Determine the [x, y] coordinate at the center of the cell enclosing the given text.  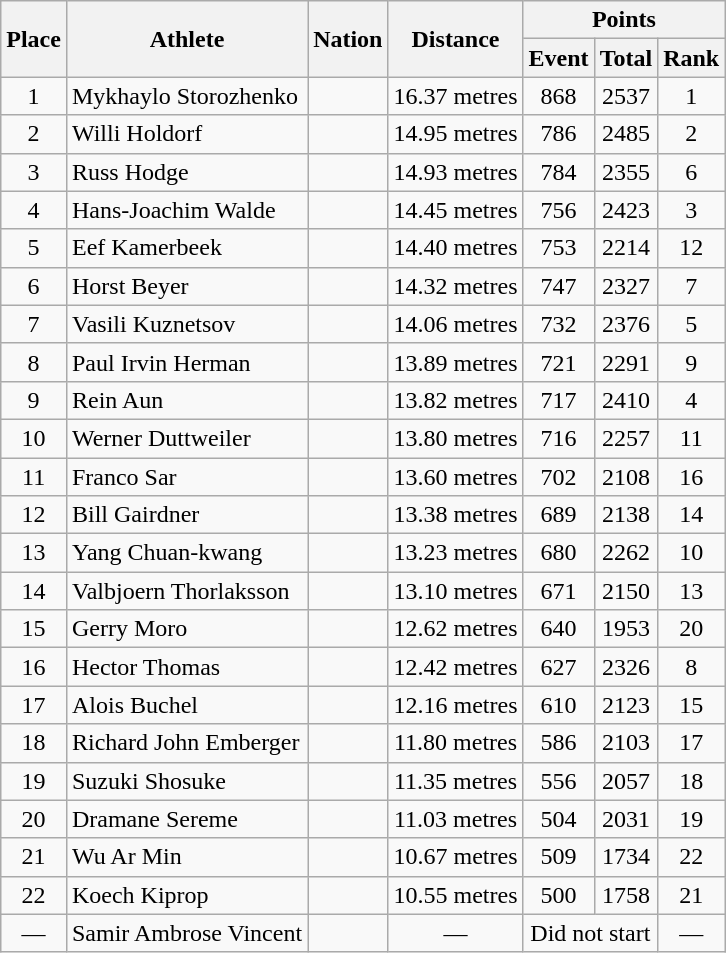
2214 [626, 248]
Bill Gairdner [186, 515]
2123 [626, 705]
689 [558, 515]
13.23 metres [456, 553]
13.10 metres [456, 591]
Hans-Joachim Walde [186, 210]
13.80 metres [456, 438]
Rank [692, 58]
Vasili Kuznetsov [186, 324]
11.35 metres [456, 781]
14.32 metres [456, 286]
14.93 metres [456, 172]
509 [558, 857]
2326 [626, 667]
Samir Ambrose Vincent [186, 933]
2410 [626, 400]
14.06 metres [456, 324]
Russ Hodge [186, 172]
12.62 metres [456, 629]
586 [558, 743]
Athlete [186, 39]
Alois Buchel [186, 705]
Gerry Moro [186, 629]
14.40 metres [456, 248]
Event [558, 58]
2537 [626, 96]
11.03 metres [456, 819]
2108 [626, 477]
640 [558, 629]
12.42 metres [456, 667]
16.37 metres [456, 96]
1734 [626, 857]
Points [624, 20]
13.89 metres [456, 362]
2150 [626, 591]
610 [558, 705]
Suzuki Shosuke [186, 781]
Mykhaylo Storozhenko [186, 96]
671 [558, 591]
786 [558, 134]
Distance [456, 39]
2291 [626, 362]
2057 [626, 781]
2423 [626, 210]
732 [558, 324]
2138 [626, 515]
14.45 metres [456, 210]
Werner Duttweiler [186, 438]
10.55 metres [456, 895]
Horst Beyer [186, 286]
13.82 metres [456, 400]
2103 [626, 743]
702 [558, 477]
Richard John Emberger [186, 743]
716 [558, 438]
11.80 metres [456, 743]
680 [558, 553]
500 [558, 895]
1953 [626, 629]
Hector Thomas [186, 667]
Dramane Sereme [186, 819]
Yang Chuan-kwang [186, 553]
13.60 metres [456, 477]
Eef Kamerbeek [186, 248]
Total [626, 58]
Wu Ar Min [186, 857]
2257 [626, 438]
Place [34, 39]
2355 [626, 172]
10.67 metres [456, 857]
Nation [348, 39]
756 [558, 210]
Valbjoern Thorlaksson [186, 591]
784 [558, 172]
1758 [626, 895]
Franco Sar [186, 477]
2031 [626, 819]
627 [558, 667]
13.38 metres [456, 515]
2327 [626, 286]
Rein Aun [186, 400]
504 [558, 819]
721 [558, 362]
Koech Kiprop [186, 895]
14.95 metres [456, 134]
Willi Holdorf [186, 134]
Did not start [590, 933]
747 [558, 286]
12.16 metres [456, 705]
753 [558, 248]
556 [558, 781]
868 [558, 96]
2485 [626, 134]
717 [558, 400]
2376 [626, 324]
2262 [626, 553]
Paul Irvin Herman [186, 362]
